For the text-containing cell, return its midpoint in (X, Y) coordinate format. 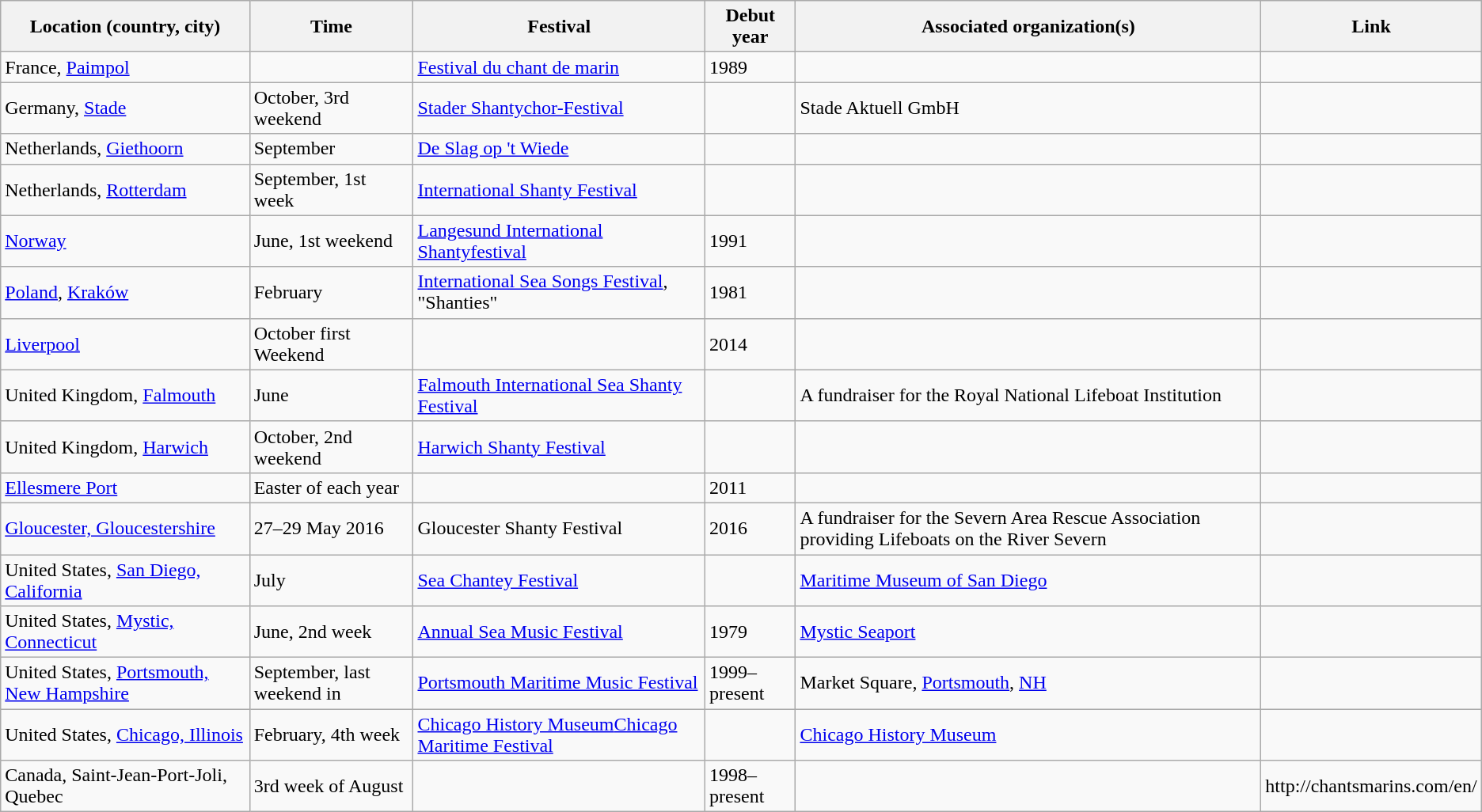
France, Paimpol (125, 67)
February (331, 293)
International Shanty Festival (559, 190)
United States, Chicago, Illinois (125, 734)
Sea Chantey Festival (559, 579)
1998–present (750, 787)
Falmouth International Sea Shanty Festival (559, 396)
Mystic Seaport (1028, 632)
Langesund International Shantyfestival (559, 241)
February, 4th week (331, 734)
October, 2nd weekend (331, 446)
Associated organization(s) (1028, 27)
Netherlands, Giethoorn (125, 149)
United States, Mystic, Connecticut (125, 632)
Gloucester Shanty Festival (559, 529)
Ellesmere Port (125, 488)
Stade Aktuell GmbH (1028, 108)
June, 1st weekend (331, 241)
September, 1st week (331, 190)
Festival (559, 27)
September (331, 149)
2011 (750, 488)
Time (331, 27)
Maritime Museum of San Diego (1028, 579)
Chicago History Museum (1028, 734)
June, 2nd week (331, 632)
Easter of each year (331, 488)
2016 (750, 529)
1979 (750, 632)
Market Square, Portsmouth, NH (1028, 684)
1981 (750, 293)
Gloucester, Gloucestershire (125, 529)
Annual Sea Music Festival (559, 632)
A fundraiser for the Royal National Lifeboat Institution (1028, 396)
Stader Shantychor-Festival (559, 108)
Link (1371, 27)
Germany, Stade (125, 108)
2014 (750, 343)
October, 3rd weekend (331, 108)
Netherlands, Rotterdam (125, 190)
United States, San Diego, California (125, 579)
http://chantsmarins.com/en/ (1371, 787)
Norway (125, 241)
June (331, 396)
Harwich Shanty Festival (559, 446)
3rd week of August (331, 787)
July (331, 579)
1989 (750, 67)
Location (country, city) (125, 27)
Festival du chant de marin (559, 67)
Poland, Kraków (125, 293)
Liverpool (125, 343)
Debut year (750, 27)
1999–present (750, 684)
Portsmouth Maritime Music Festival (559, 684)
United Kingdom, Harwich (125, 446)
September, last weekend in (331, 684)
27–29 May 2016 (331, 529)
United Kingdom, Falmouth (125, 396)
Canada, Saint-Jean-Port-Joli, Quebec (125, 787)
International Sea Songs Festival, "Shanties" (559, 293)
A fundraiser for the Severn Area Rescue Association providing Lifeboats on the River Severn (1028, 529)
Chicago History MuseumChicago Maritime Festival (559, 734)
October first Weekend (331, 343)
De Slag op 't Wiede (559, 149)
1991 (750, 241)
United States, Portsmouth, New Hampshire (125, 684)
